Search for the cell housing the specified text and yield its [X, Y] center coordinate. 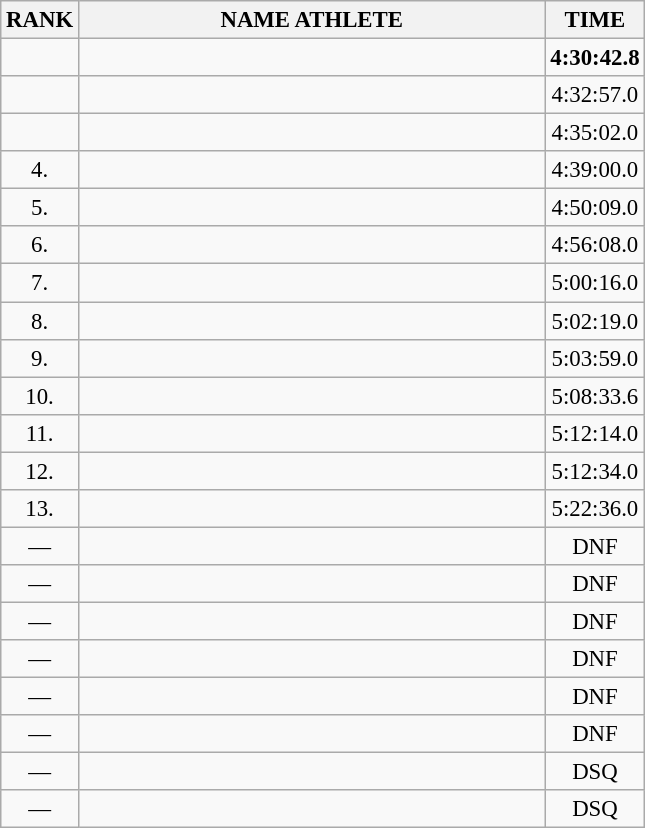
TIME [595, 20]
4. [40, 170]
5. [40, 208]
6. [40, 245]
5:02:19.0 [595, 321]
7. [40, 283]
5:00:16.0 [595, 283]
4:32:57.0 [595, 95]
10. [40, 396]
5:08:33.6 [595, 396]
4:56:08.0 [595, 245]
12. [40, 471]
11. [40, 433]
8. [40, 321]
4:35:02.0 [595, 133]
NAME ATHLETE [312, 20]
4:50:09.0 [595, 208]
9. [40, 358]
5:12:14.0 [595, 433]
RANK [40, 20]
5:22:36.0 [595, 509]
5:12:34.0 [595, 471]
4:39:00.0 [595, 170]
13. [40, 509]
4:30:42.8 [595, 58]
5:03:59.0 [595, 358]
